Locate the cell with the specified text and output its (x, y) center coordinate. 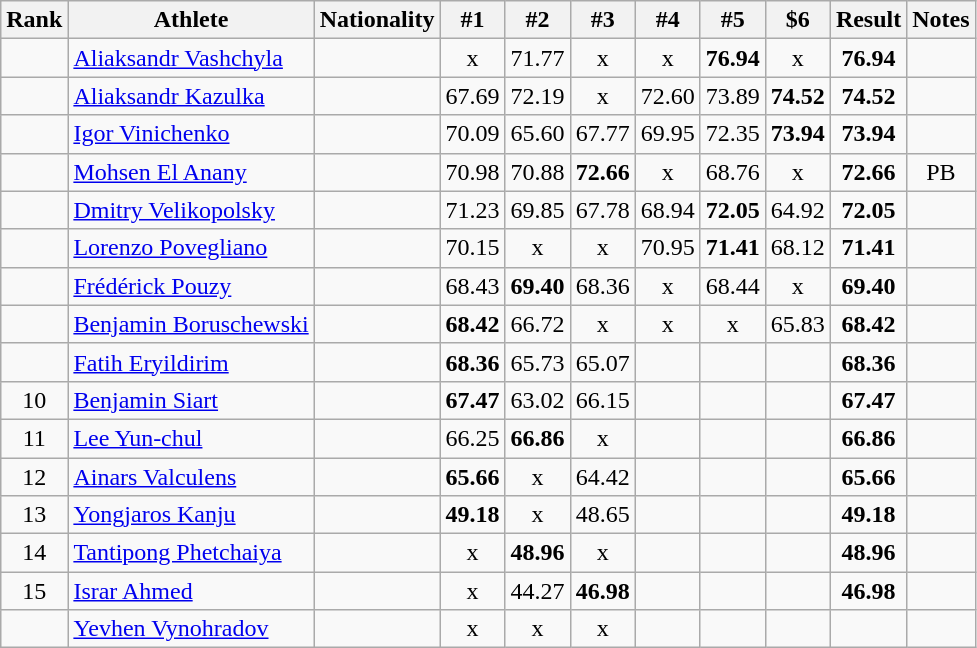
$6 (798, 20)
69.95 (668, 134)
12 (34, 477)
Aliaksandr Kazulka (191, 96)
67.77 (602, 134)
Benjamin Boruschewski (191, 324)
Rank (34, 20)
10 (34, 400)
14 (34, 553)
44.27 (538, 591)
Notes (941, 20)
70.95 (668, 248)
73.89 (732, 96)
68.43 (472, 286)
72.19 (538, 96)
Aliaksandr Vashchyla (191, 58)
Nationality (377, 20)
Israr Ahmed (191, 591)
48.65 (602, 515)
Ainars Valculens (191, 477)
65.83 (798, 324)
72.35 (732, 134)
70.15 (472, 248)
Result (868, 20)
70.09 (472, 134)
Igor Vinichenko (191, 134)
Frédérick Pouzy (191, 286)
67.78 (602, 210)
Lorenzo Povegliano (191, 248)
Dmitry Velikopolsky (191, 210)
64.92 (798, 210)
66.25 (472, 438)
67.69 (472, 96)
71.77 (538, 58)
70.98 (472, 172)
70.88 (538, 172)
Benjamin Siart (191, 400)
64.42 (602, 477)
Tantipong Phetchaiya (191, 553)
Athlete (191, 20)
15 (34, 591)
65.07 (602, 362)
PB (941, 172)
68.12 (798, 248)
Fatih Eryildirim (191, 362)
66.72 (538, 324)
65.60 (538, 134)
68.94 (668, 210)
Lee Yun-chul (191, 438)
68.76 (732, 172)
#3 (602, 20)
65.73 (538, 362)
13 (34, 515)
66.15 (602, 400)
#2 (538, 20)
#5 (732, 20)
11 (34, 438)
63.02 (538, 400)
68.44 (732, 286)
Yongjaros Kanju (191, 515)
Mohsen El Anany (191, 172)
#1 (472, 20)
69.85 (538, 210)
72.60 (668, 96)
Yevhen Vynohradov (191, 629)
71.23 (472, 210)
#4 (668, 20)
